Find where the given text appears and provide that cell's center as (x, y) coordinate. 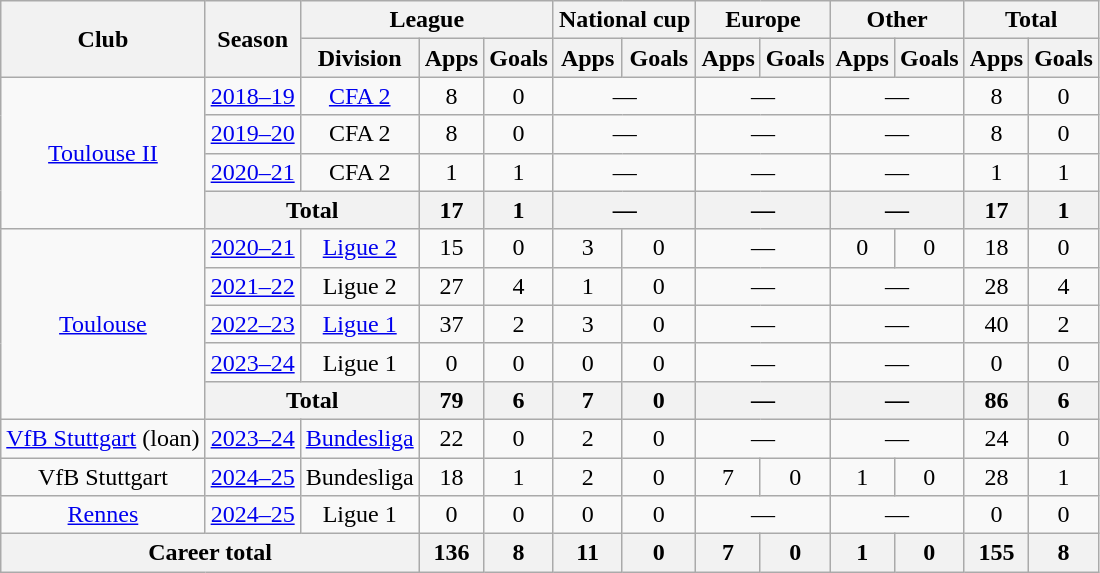
Europe (763, 20)
2022–23 (252, 324)
79 (451, 400)
2019–20 (252, 134)
Toulouse (103, 324)
VfB Stuttgart (loan) (103, 438)
League (426, 20)
37 (451, 324)
National cup (624, 20)
27 (451, 286)
22 (451, 438)
Division (360, 58)
Season (252, 39)
2021–22 (252, 286)
Toulouse II (103, 153)
VfB Stuttgart (103, 477)
155 (996, 553)
40 (996, 324)
86 (996, 400)
24 (996, 438)
Other (897, 20)
2018–19 (252, 96)
Club (103, 39)
11 (587, 553)
15 (451, 248)
Rennes (103, 515)
Career total (210, 553)
136 (451, 553)
